Search for the cell housing the specified text and yield its (X, Y) center coordinate. 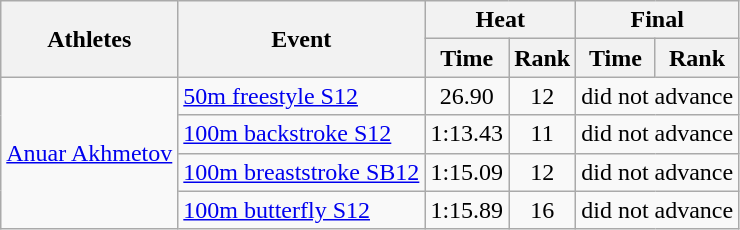
1:15.89 (467, 210)
100m backstroke S12 (302, 134)
16 (542, 210)
Heat (500, 20)
Anuar Akhmetov (90, 153)
26.90 (467, 96)
Athletes (90, 39)
Final (658, 20)
100m breaststroke SB12 (302, 172)
1:15.09 (467, 172)
100m butterfly S12 (302, 210)
11 (542, 134)
Event (302, 39)
1:13.43 (467, 134)
50m freestyle S12 (302, 96)
